Locate the cell with the specified text and output its (x, y) center coordinate. 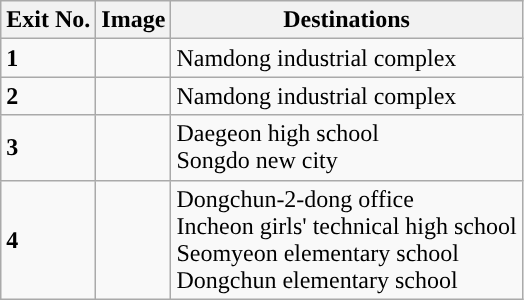
1 (48, 58)
4 (48, 240)
Dongchun-2-dong officeIncheon girls' technical high schoolSeomyeon elementary schoolDongchun elementary school (346, 240)
Destinations (346, 20)
Exit No. (48, 20)
3 (48, 148)
2 (48, 96)
Daegeon high schoolSongdo new city (346, 148)
Image (134, 20)
